Provide the (x, y) coordinate of the cell's center where the given text is located.  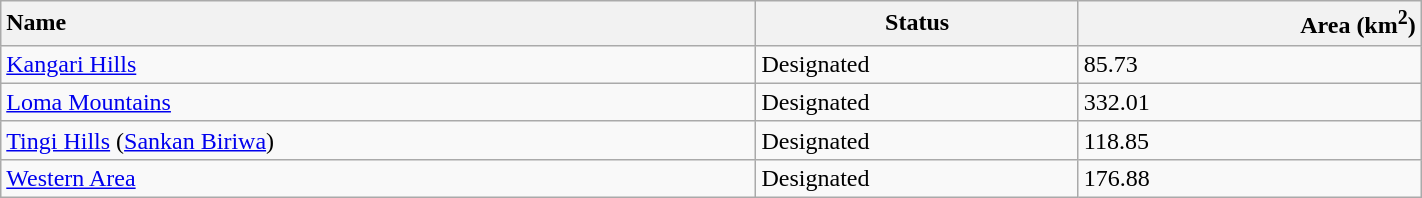
Loma Mountains (378, 102)
Area (km2) (1250, 24)
85.73 (1250, 64)
Tingi Hills (Sankan Biriwa) (378, 140)
118.85 (1250, 140)
Kangari Hills (378, 64)
Status (917, 24)
332.01 (1250, 102)
Name (378, 24)
176.88 (1250, 178)
Western Area (378, 178)
